Return the (x, y) coordinate for the center point of the cell that contains the specified text.  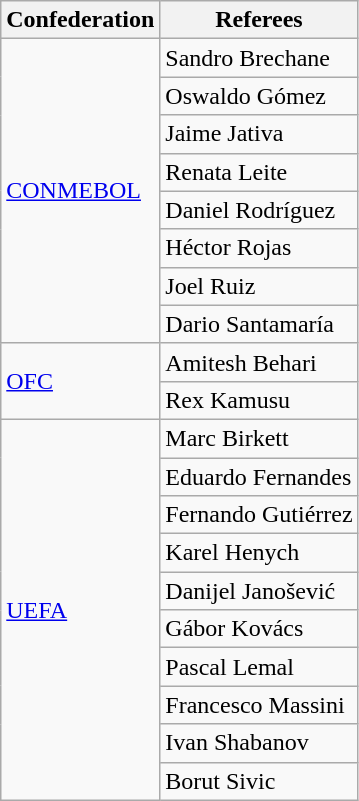
Dario Santamaría (259, 324)
Héctor Rojas (259, 248)
Danijel Janošević (259, 591)
Karel Henych (259, 553)
Pascal Lemal (259, 667)
Sandro Brechane (259, 58)
Oswaldo Gómez (259, 96)
Joel Ruiz (259, 286)
OFC (80, 381)
Gábor Kovács (259, 629)
Confederation (80, 20)
Borut Sivic (259, 781)
Jaime Jativa (259, 134)
Marc Birkett (259, 438)
Francesco Massini (259, 705)
Ivan Shabanov (259, 743)
Referees (259, 20)
UEFA (80, 610)
Renata Leite (259, 172)
Eduardo Fernandes (259, 477)
Rex Kamusu (259, 400)
Amitesh Behari (259, 362)
Daniel Rodríguez (259, 210)
Fernando Gutiérrez (259, 515)
CONMEBOL (80, 191)
